Locate the cell with the specified text and output its [x, y] center coordinate. 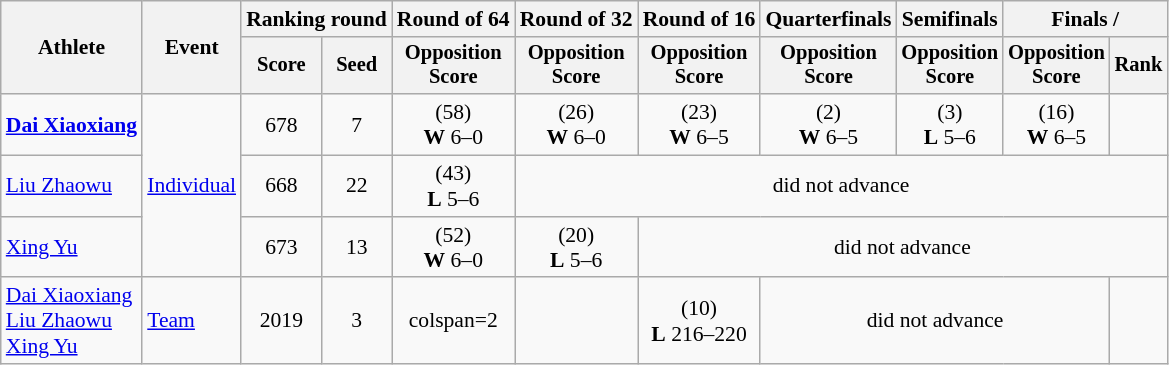
Round of 32 [576, 19]
(10)L 216–220 [700, 322]
Semifinals [950, 19]
673 [282, 248]
Ranking round [316, 19]
(3)L 5–6 [950, 124]
colspan=2 [454, 322]
Liu Zhaowu [72, 186]
2019 [282, 322]
678 [282, 124]
(16)W 6–5 [1056, 124]
Xing Yu [72, 248]
(20)L 5–6 [576, 248]
Team [192, 322]
668 [282, 186]
Seed [357, 66]
Finals / [1085, 19]
Dai XiaoxiangLiu ZhaowuXing Yu [72, 322]
Athlete [72, 48]
(52)W 6–0 [454, 248]
Round of 16 [700, 19]
Quarterfinals [828, 19]
13 [357, 248]
(43)L 5–6 [454, 186]
(2)W 6–5 [828, 124]
(58)W 6–0 [454, 124]
Individual [192, 186]
Score [282, 66]
7 [357, 124]
Round of 64 [454, 19]
(26)W 6–0 [576, 124]
3 [357, 322]
22 [357, 186]
Dai Xiaoxiang [72, 124]
Event [192, 48]
Rank [1139, 66]
(23)W 6–5 [700, 124]
